Output the [x, y] coordinate of the center of the cell containing the given text.  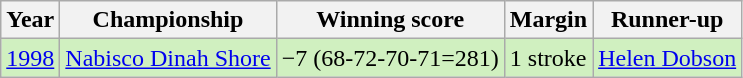
1998 [30, 58]
1 stroke [548, 58]
Year [30, 20]
Nabisco Dinah Shore [168, 58]
Margin [548, 20]
Championship [168, 20]
Winning score [390, 20]
Runner-up [668, 20]
−7 (68-72-70-71=281) [390, 58]
Helen Dobson [668, 58]
